For the text-containing cell, return its midpoint in [X, Y] coordinate format. 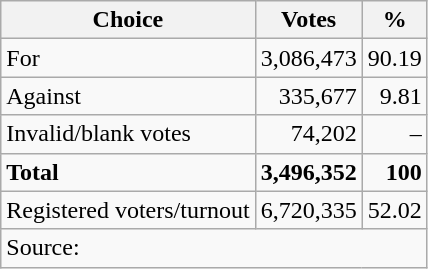
Invalid/blank votes [128, 134]
74,202 [308, 134]
6,720,335 [308, 210]
Against [128, 96]
For [128, 58]
100 [394, 172]
Choice [128, 20]
52.02 [394, 210]
Votes [308, 20]
Total [128, 172]
3,496,352 [308, 172]
3,086,473 [308, 58]
90.19 [394, 58]
Registered voters/turnout [128, 210]
– [394, 134]
Source: [214, 248]
335,677 [308, 96]
9.81 [394, 96]
% [394, 20]
